Find where the given text appears and provide that cell's center as [x, y] coordinate. 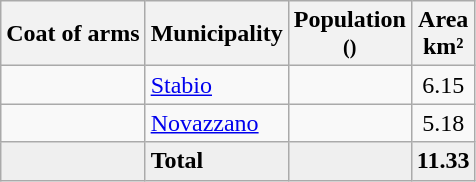
Area km² [443, 34]
Population() [350, 34]
5.18 [443, 123]
Municipality [216, 34]
Stabio [216, 85]
6.15 [443, 85]
Coat of arms [73, 34]
Novazzano [216, 123]
Total [216, 161]
11.33 [443, 161]
